Extract the [X, Y] coordinate from the center of the cell holding the provided text.  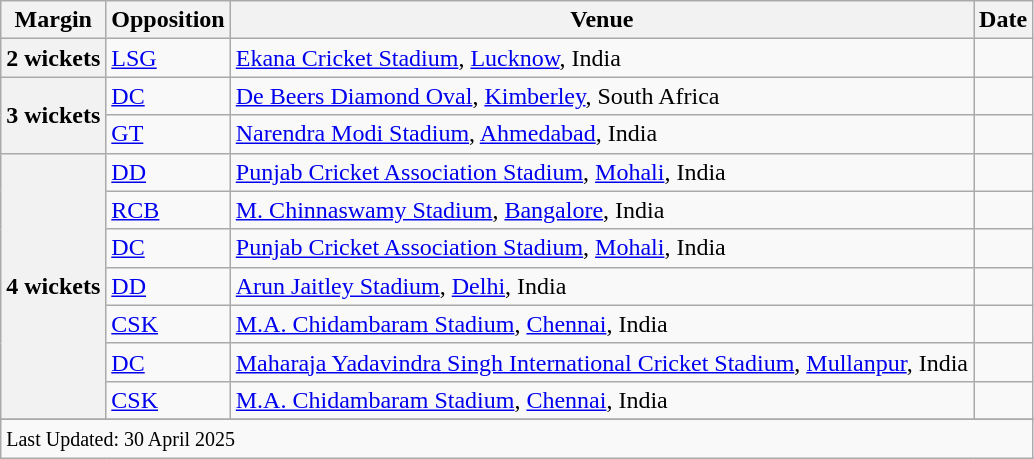
Last Updated: 30 April 2025 [517, 438]
4 wickets [54, 286]
M. Chinnaswamy Stadium, Bangalore, India [602, 210]
Margin [54, 20]
Narendra Modi Stadium, Ahmedabad, India [602, 134]
Arun Jaitley Stadium, Delhi, India [602, 286]
2 wickets [54, 58]
3 wickets [54, 115]
RCB [168, 210]
GT [168, 134]
Date [1004, 20]
Maharaja Yadavindra Singh International Cricket Stadium, Mullanpur, India [602, 362]
De Beers Diamond Oval, Kimberley, South Africa [602, 96]
LSG [168, 58]
Ekana Cricket Stadium, Lucknow, India [602, 58]
Opposition [168, 20]
Venue [602, 20]
